Extract the [X, Y] coordinate from the center of the cell holding the provided text.  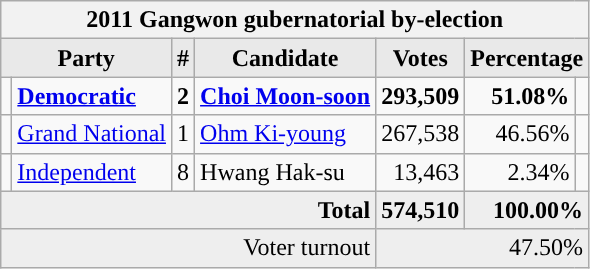
Party [86, 58]
Independent [92, 172]
1 [182, 134]
Hwang Hak-su [286, 172]
Votes [420, 58]
Total [188, 210]
Grand National [92, 134]
# [182, 58]
2.34% [520, 172]
13,463 [420, 172]
Percentage [527, 58]
Democratic [92, 96]
Ohm Ki-young [286, 134]
267,538 [420, 134]
2011 Gangwon gubernatorial by-election [295, 20]
47.50% [482, 248]
46.56% [520, 134]
293,509 [420, 96]
Voter turnout [188, 248]
574,510 [420, 210]
51.08% [520, 96]
8 [182, 172]
Candidate [286, 58]
100.00% [527, 210]
2 [182, 96]
Choi Moon-soon [286, 96]
